From the cell containing the given text, extract its center point as [x, y] coordinate. 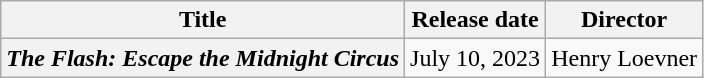
Release date [476, 20]
Title [203, 20]
July 10, 2023 [476, 58]
Henry Loevner [624, 58]
Director [624, 20]
The Flash: Escape the Midnight Circus [203, 58]
